Locate the cell with the specified text and output its [X, Y] center coordinate. 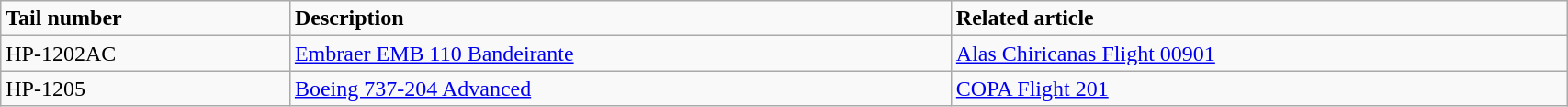
Alas Chiricanas Flight 00901 [1258, 53]
COPA Flight 201 [1258, 89]
HP-1205 [145, 89]
Description [620, 18]
Boeing 737-204 Advanced [620, 89]
Related article [1258, 18]
Embraer EMB 110 Bandeirante [620, 53]
Tail number [145, 18]
HP-1202AC [145, 53]
